Capture the cell that displays the provided text and extract its [X, Y] central coordinate. 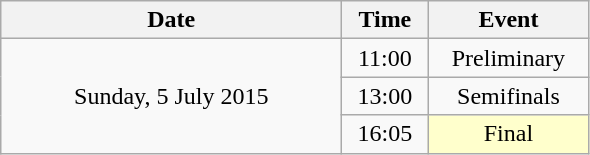
Time [385, 20]
Final [508, 134]
Sunday, 5 July 2015 [172, 96]
Date [172, 20]
Event [508, 20]
Preliminary [508, 58]
13:00 [385, 96]
Semifinals [508, 96]
11:00 [385, 58]
16:05 [385, 134]
